Search for the cell housing the specified text and yield its [x, y] center coordinate. 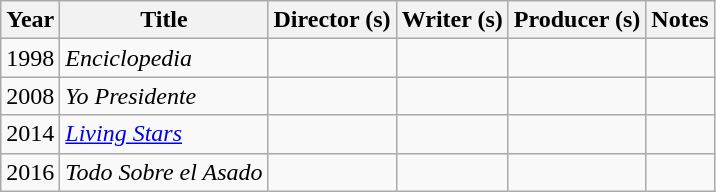
Year [30, 20]
2008 [30, 96]
1998 [30, 58]
Enciclopedia [164, 58]
Yo Presidente [164, 96]
2016 [30, 172]
Living Stars [164, 134]
Notes [680, 20]
2014 [30, 134]
Todo Sobre el Asado [164, 172]
Title [164, 20]
Director (s) [332, 20]
Writer (s) [452, 20]
Producer (s) [576, 20]
